Locate the cell with the specified text and output its (X, Y) center coordinate. 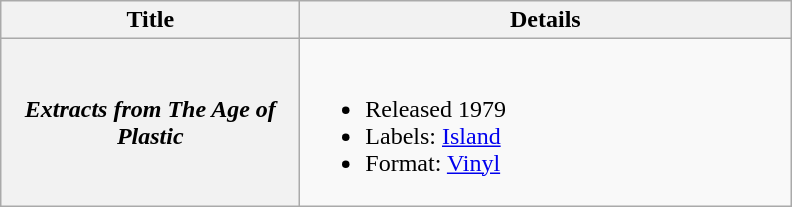
Released 1979Labels: IslandFormat: Vinyl (546, 122)
Extracts from The Age of Plastic (150, 122)
Details (546, 20)
Title (150, 20)
